Provide the (X, Y) coordinate of the cell's center where the given text is located.  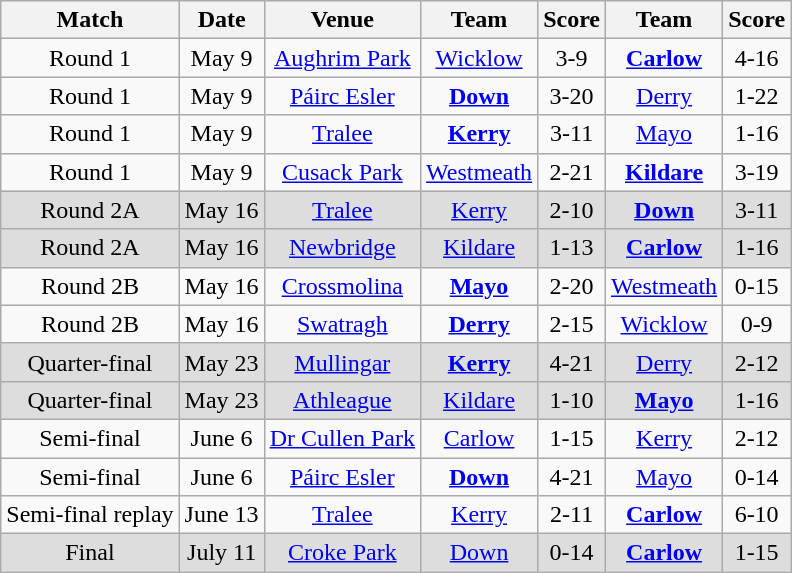
2-21 (572, 172)
2-20 (572, 286)
3-9 (572, 58)
0-9 (757, 324)
1-22 (757, 96)
0-15 (757, 286)
2-11 (572, 515)
Match (90, 20)
2-10 (572, 210)
Croke Park (342, 553)
Venue (342, 20)
2-15 (572, 324)
Cusack Park (342, 172)
6-10 (757, 515)
4-16 (757, 58)
Mullingar (342, 362)
Swatragh (342, 324)
1-13 (572, 248)
3-19 (757, 172)
Crossmolina (342, 286)
Newbridge (342, 248)
1-10 (572, 400)
3-20 (572, 96)
July 11 (222, 553)
Semi-final replay (90, 515)
Dr Cullen Park (342, 438)
June 13 (222, 515)
Athleague (342, 400)
Date (222, 20)
Final (90, 553)
Aughrim Park (342, 58)
